Pinpoint the cell where the given text exists, returning its (X, Y) midpoint coordinate. 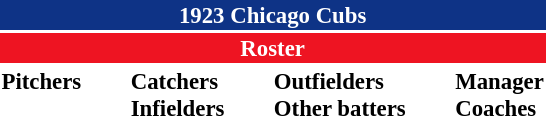
1923 Chicago Cubs (272, 15)
Roster (272, 48)
